Search for the cell housing the specified text and yield its (X, Y) center coordinate. 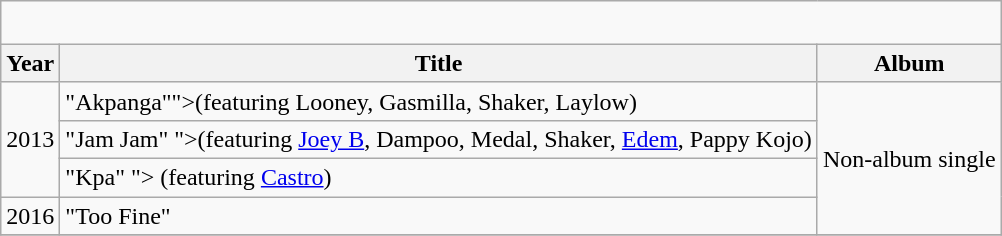
Year (30, 63)
2016 (30, 216)
"Akpanga"">(featuring Looney, Gasmilla, Shaker, Laylow) (439, 101)
"Jam Jam" ">(featuring Joey B, Dampoo, Medal, Shaker, Edem, Pappy Kojo) (439, 139)
Album (909, 63)
"Kpa" "> (featuring Castro) (439, 177)
"Too Fine" (439, 216)
Title (439, 63)
Non-album single (909, 158)
2013 (30, 139)
